Output the (x, y) coordinate of the center of the cell containing the given text.  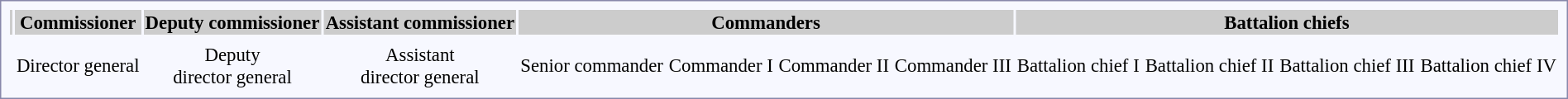
Senior commander (592, 66)
Commander I (721, 66)
Battalion chief I (1078, 66)
Assistantdirector general (420, 66)
Commander III (953, 66)
Battalion chiefs (1287, 22)
Director general (78, 66)
Commissioner (78, 22)
Deputydirector general (233, 66)
Assistant commissioner (420, 22)
Battalion chief IV (1489, 66)
Battalion chief II (1210, 66)
Commander II (834, 66)
Commanders (766, 22)
Deputy commissioner (233, 22)
Battalion chief III (1346, 66)
